Scan for the cell matching the given text and deliver its (x, y) coordinate at center. 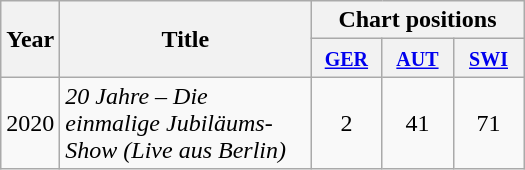
2020 (30, 123)
AUT (418, 58)
Title (186, 39)
GER (346, 58)
2 (346, 123)
Year (30, 39)
71 (488, 123)
SWI (488, 58)
41 (418, 123)
Chart positions (418, 20)
20 Jahre – Die einmalige Jubiläums-Show (Live aus Berlin) (186, 123)
